Capture the cell that displays the provided text and extract its (x, y) central coordinate. 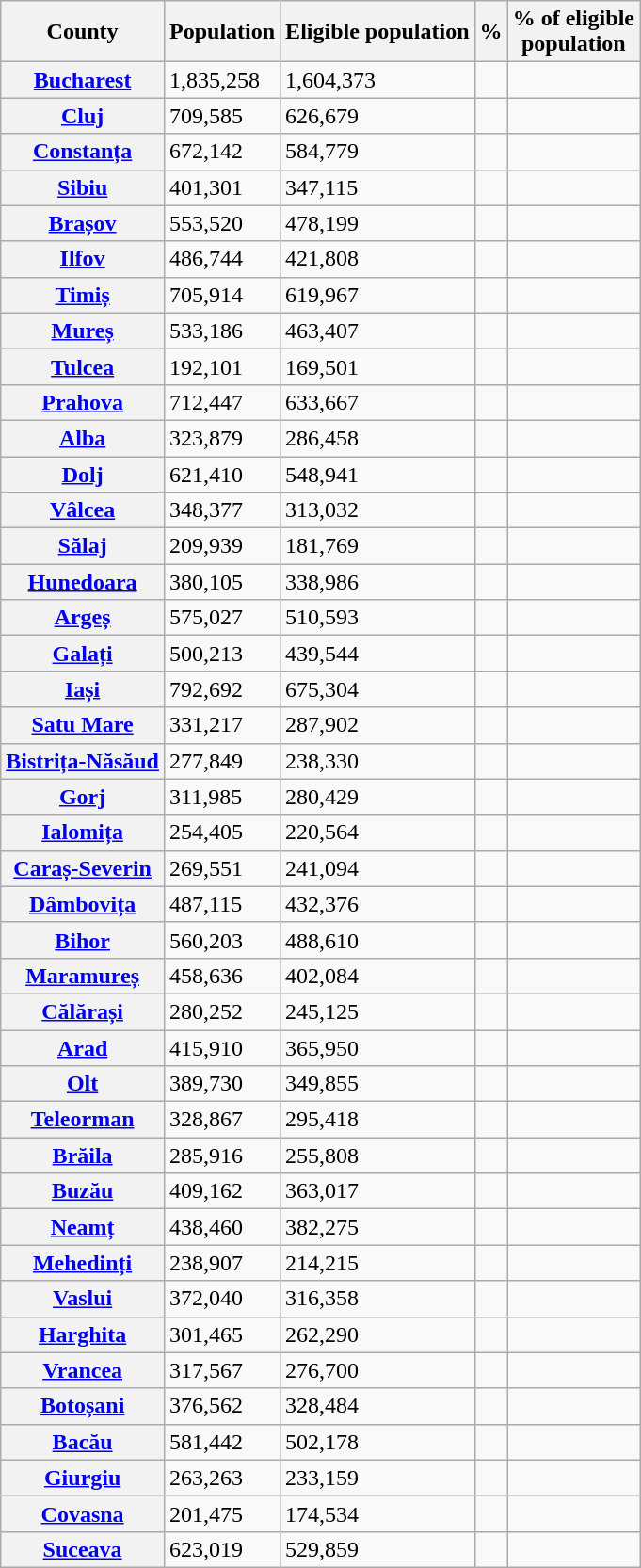
328,484 (377, 1406)
421,808 (377, 259)
Buzău (83, 1191)
174,534 (377, 1513)
Bihor (83, 940)
Galați (83, 654)
Harghita (83, 1334)
382,275 (377, 1227)
Sălaj (83, 546)
269,551 (222, 868)
331,217 (222, 725)
Mureș (83, 331)
548,941 (377, 474)
220,564 (377, 832)
338,986 (377, 582)
254,405 (222, 832)
626,679 (377, 116)
County (83, 32)
317,567 (222, 1370)
Teleorman (83, 1120)
Vaslui (83, 1299)
263,263 (222, 1478)
487,115 (222, 904)
478,199 (377, 223)
365,950 (377, 1048)
255,808 (377, 1156)
280,429 (377, 797)
792,692 (222, 689)
276,700 (377, 1370)
311,985 (222, 797)
Constanța (83, 152)
Iași (83, 689)
575,027 (222, 618)
438,460 (222, 1227)
1,835,258 (222, 80)
% (491, 32)
409,162 (222, 1191)
Arad (83, 1048)
712,447 (222, 402)
262,290 (377, 1334)
633,667 (377, 402)
209,939 (222, 546)
245,125 (377, 1011)
Alba (83, 438)
Vrancea (83, 1370)
Cluj (83, 116)
529,859 (377, 1549)
277,849 (222, 761)
533,186 (222, 331)
581,442 (222, 1442)
Olt (83, 1084)
Neamț (83, 1227)
238,907 (222, 1263)
Giurgiu (83, 1478)
323,879 (222, 438)
348,377 (222, 510)
Bistrița-Năsăud (83, 761)
623,019 (222, 1549)
705,914 (222, 295)
Timiș (83, 295)
Caraș-Severin (83, 868)
313,032 (377, 510)
Tulcea (83, 366)
Sibiu (83, 187)
621,410 (222, 474)
Călărași (83, 1011)
Eligible population (377, 32)
376,562 (222, 1406)
316,358 (377, 1299)
241,094 (377, 868)
214,215 (377, 1263)
181,769 (377, 546)
349,855 (377, 1084)
488,610 (377, 940)
500,213 (222, 654)
287,902 (377, 725)
Vâlcea (83, 510)
510,593 (377, 618)
363,017 (377, 1191)
432,376 (377, 904)
458,636 (222, 976)
Bacău (83, 1442)
% of eligiblepopulation (573, 32)
Bucharest (83, 80)
584,779 (377, 152)
560,203 (222, 940)
Covasna (83, 1513)
Ilfov (83, 259)
286,458 (377, 438)
709,585 (222, 116)
486,744 (222, 259)
675,304 (377, 689)
619,967 (377, 295)
463,407 (377, 331)
Suceava (83, 1549)
415,910 (222, 1048)
Mehedinți (83, 1263)
372,040 (222, 1299)
502,178 (377, 1442)
280,252 (222, 1011)
301,465 (222, 1334)
201,475 (222, 1513)
402,084 (377, 976)
380,105 (222, 582)
Maramureș (83, 976)
439,544 (377, 654)
192,101 (222, 366)
Ialomița (83, 832)
285,916 (222, 1156)
Botoșani (83, 1406)
169,501 (377, 366)
672,142 (222, 152)
553,520 (222, 223)
328,867 (222, 1120)
233,159 (377, 1478)
389,730 (222, 1084)
Hunedoara (83, 582)
Dolj (83, 474)
1,604,373 (377, 80)
Dâmbovița (83, 904)
Brașov (83, 223)
238,330 (377, 761)
Gorj (83, 797)
295,418 (377, 1120)
Population (222, 32)
Brăila (83, 1156)
Satu Mare (83, 725)
Prahova (83, 402)
Argeș (83, 618)
347,115 (377, 187)
401,301 (222, 187)
